Provide the [x, y] coordinate of the cell's center where the given text is located.  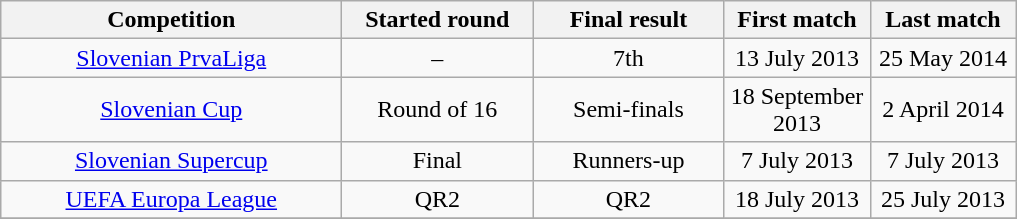
7th [628, 58]
First match [797, 20]
Competition [172, 20]
18 September 2013 [797, 110]
Slovenian PrvaLiga [172, 58]
13 July 2013 [797, 58]
– [438, 58]
Started round [438, 20]
Last match [943, 20]
Runners-up [628, 161]
Final [438, 161]
Round of 16 [438, 110]
Slovenian Supercup [172, 161]
Slovenian Cup [172, 110]
Final result [628, 20]
18 July 2013 [797, 199]
UEFA Europa League [172, 199]
Semi-finals [628, 110]
25 July 2013 [943, 199]
25 May 2014 [943, 58]
2 April 2014 [943, 110]
